Scan for the cell matching the given text and deliver its [X, Y] coordinate at center. 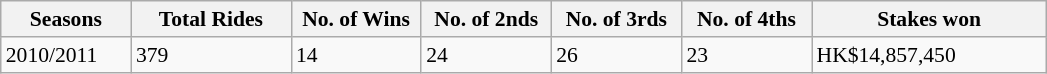
26 [616, 55]
Total Rides [211, 19]
No. of 3rds [616, 19]
Stakes won [930, 19]
2010/2011 [66, 55]
Seasons [66, 19]
No. of 2nds [486, 19]
23 [746, 55]
14 [356, 55]
379 [211, 55]
HK$14,857,450 [930, 55]
No. of Wins [356, 19]
24 [486, 55]
No. of 4ths [746, 19]
